Search for the cell housing the specified text and yield its (X, Y) center coordinate. 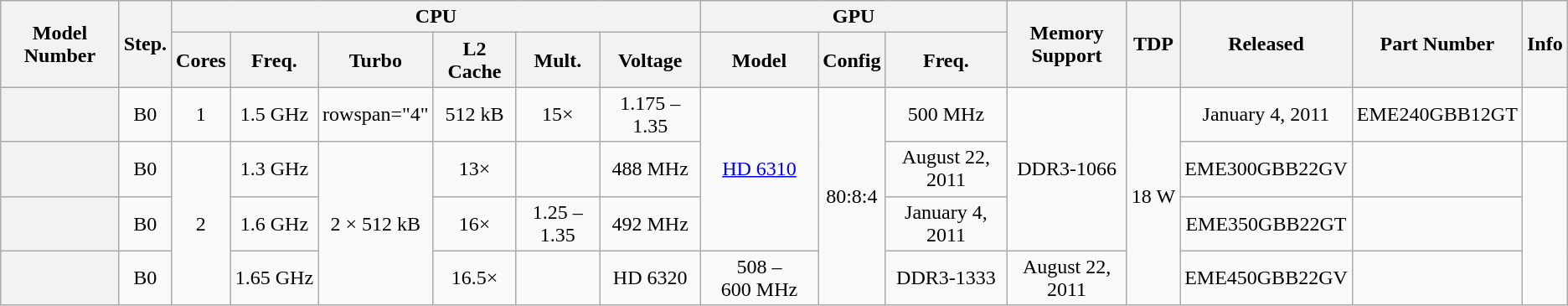
Released (1266, 44)
16.5× (474, 278)
1.175 – 1.35 (650, 114)
Step. (145, 44)
Mult. (558, 60)
1.3 GHz (274, 169)
Model (759, 60)
13× (474, 169)
HD 6310 (759, 169)
CPU (436, 17)
HD 6320 (650, 278)
EME350GBB22GT (1266, 223)
18 W (1153, 196)
DDR3-1066 (1067, 169)
MemorySupport (1067, 44)
Info (1545, 44)
EME240GBB12GT (1437, 114)
2 × 512 kB (376, 223)
508 – 600 MHz (759, 278)
GPU (853, 17)
EME300GBB22GV (1266, 169)
488 MHz (650, 169)
Cores (201, 60)
500 MHz (946, 114)
rowspan="4" (376, 114)
Voltage (650, 60)
DDR3-1333 (946, 278)
492 MHz (650, 223)
512 kB (474, 114)
L2 Cache (474, 60)
Config (852, 60)
16× (474, 223)
15× (558, 114)
1 (201, 114)
2 (201, 223)
TDP (1153, 44)
Turbo (376, 60)
80:8:4 (852, 196)
1.65 GHz (274, 278)
Model Number (60, 44)
1.25 – 1.35 (558, 223)
1.5 GHz (274, 114)
Part Number (1437, 44)
1.6 GHz (274, 223)
EME450GBB22GV (1266, 278)
